Extract the [X, Y] coordinate from the center of the cell holding the provided text.  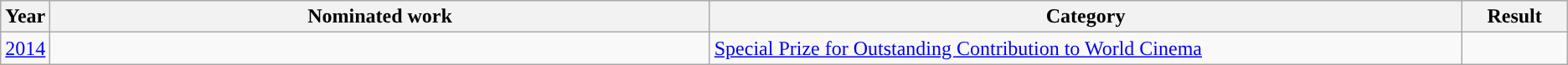
Year [25, 17]
Special Prize for Outstanding Contribution to World Cinema [1086, 48]
2014 [25, 48]
Nominated work [380, 17]
Category [1086, 17]
Result [1514, 17]
